Identify which cell holds the provided text, then report its [X, Y] central coordinate. 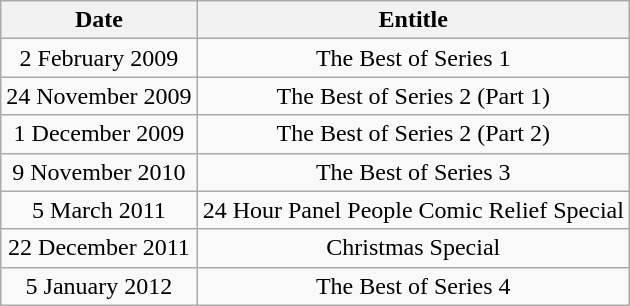
22 December 2011 [99, 248]
5 March 2011 [99, 210]
24 November 2009 [99, 96]
Christmas Special [413, 248]
The Best of Series 2 (Part 1) [413, 96]
2 February 2009 [99, 58]
1 December 2009 [99, 134]
Date [99, 20]
Entitle [413, 20]
The Best of Series 3 [413, 172]
The Best of Series 2 (Part 2) [413, 134]
5 January 2012 [99, 286]
The Best of Series 1 [413, 58]
The Best of Series 4 [413, 286]
24 Hour Panel People Comic Relief Special [413, 210]
9 November 2010 [99, 172]
